Detect which cell encompasses the target text, then output its [x, y] center coordinate. 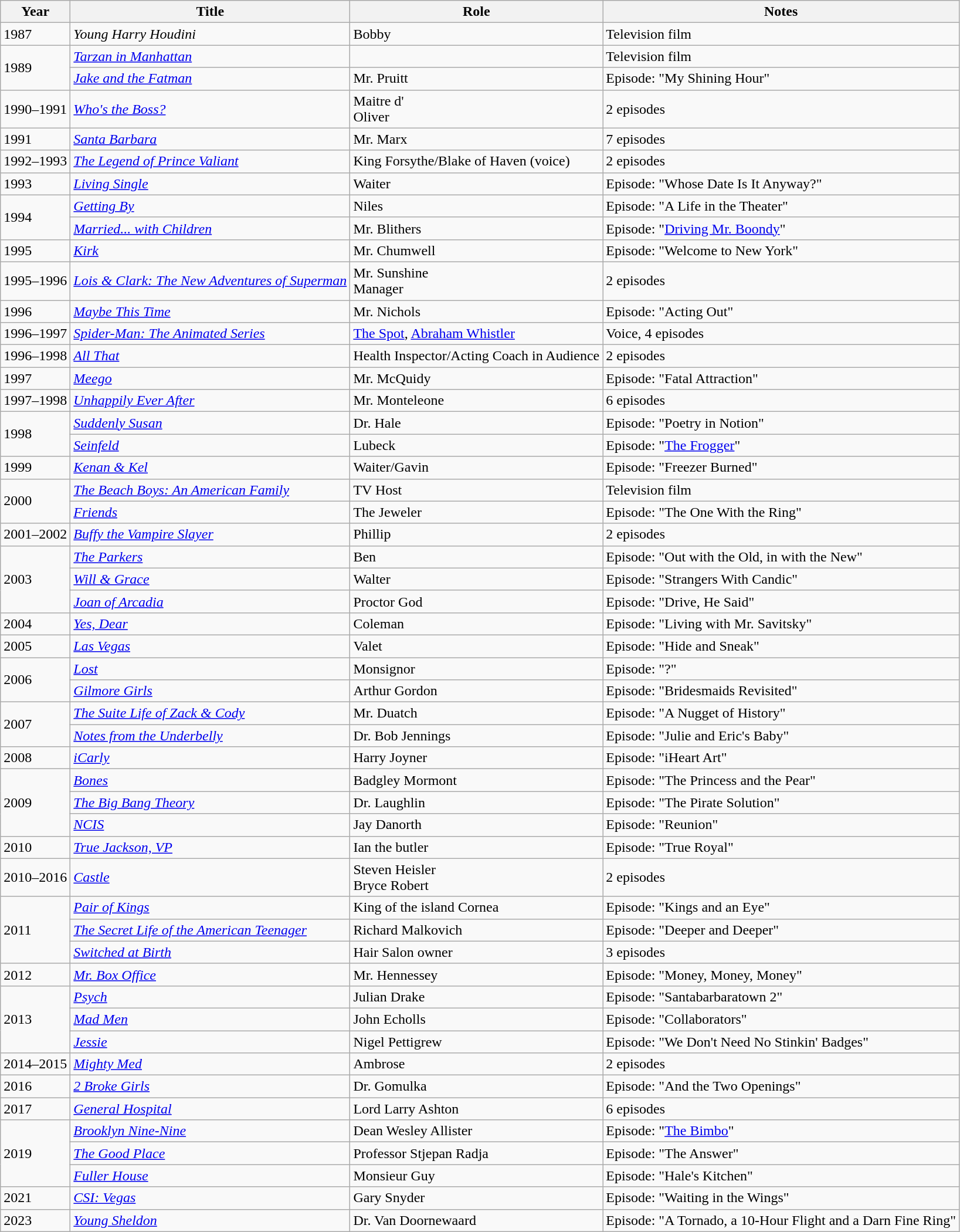
The Secret Life of the American Teenager [210, 930]
Episode: "The Bimbo" [781, 1131]
Dean Wesley Allister [476, 1131]
Jay Danorth [476, 825]
Mad Men [210, 1019]
Will & Grace [210, 579]
The Big Bang Theory [210, 803]
Title [210, 12]
Gary Snyder [476, 1198]
3 episodes [781, 952]
The Good Place [210, 1153]
Las Vegas [210, 646]
The Spot, Abraham Whistler [476, 334]
Bobby [476, 34]
Episode: "Bridesmaids Revisited" [781, 691]
Brooklyn Nine-Nine [210, 1131]
1998 [35, 434]
2009 [35, 803]
1996–1997 [35, 334]
NCIS [210, 825]
2019 [35, 1153]
Steven HeislerBryce Robert [476, 878]
2005 [35, 646]
Episode: "?" [781, 668]
Joan of Arcadia [210, 601]
Mr. Pruitt [476, 79]
Arthur Gordon [476, 691]
Bones [210, 780]
Richard Malkovich [476, 930]
2000 [35, 501]
Episode: "The Pirate Solution" [781, 803]
Julian Drake [476, 997]
Monsignor [476, 668]
Valet [476, 646]
Kenan & Kel [210, 468]
Buffy the Vampire Slayer [210, 534]
Role [476, 12]
The Parkers [210, 557]
Proctor God [476, 601]
2010 [35, 847]
Mr. SunshineManager [476, 280]
Hair Salon owner [476, 952]
1994 [35, 217]
Episode: "We Don't Need No Stinkin' Badges" [781, 1041]
Pair of Kings [210, 908]
Maitre d'Oliver [476, 109]
Tarzan in Manhattan [210, 56]
Lord Larry Ashton [476, 1109]
Mr. Nichols [476, 312]
Voice, 4 episodes [781, 334]
Mr. Hennessey [476, 974]
Who's the Boss? [210, 109]
Ian the butler [476, 847]
Dr. Hale [476, 423]
1990–1991 [35, 109]
2008 [35, 758]
2004 [35, 624]
1997–1998 [35, 401]
2012 [35, 974]
1993 [35, 184]
Switched at Birth [210, 952]
Living Single [210, 184]
Year [35, 12]
Ambrose [476, 1064]
Mr. Duatch [476, 713]
Fuller House [210, 1176]
Waiter [476, 184]
Mr. McQuidy [476, 378]
Episode: "Welcome to New York" [781, 251]
Young Sheldon [210, 1220]
Episode: "iHeart Art" [781, 758]
Jessie [210, 1041]
2013 [35, 1019]
The Jeweler [476, 512]
John Echolls [476, 1019]
2016 [35, 1087]
Dr. Gomulka [476, 1087]
1992–1993 [35, 161]
Episode: "Whose Date Is It Anyway?" [781, 184]
Episode: "The One With the Ring" [781, 512]
Episode: "Poetry in Notion" [781, 423]
2021 [35, 1198]
Episode: "The Answer" [781, 1153]
General Hospital [210, 1109]
The Suite Life of Zack & Cody [210, 713]
1991 [35, 139]
Episode: "And the Two Openings" [781, 1087]
Episode: "The Frogger" [781, 445]
King of the island Cornea [476, 908]
Mr. Monteleone [476, 401]
King Forsythe/Blake of Haven (voice) [476, 161]
2003 [35, 579]
Psych [210, 997]
Episode: "Fatal Attraction" [781, 378]
Episode: "Out with the Old, in with the New" [781, 557]
Notes [781, 12]
Married... with Children [210, 228]
Walter [476, 579]
Episode: "Living with Mr. Savitsky" [781, 624]
Young Harry Houdini [210, 34]
Episode: "My Shining Hour" [781, 79]
Santa Barbara [210, 139]
2007 [35, 725]
2011 [35, 930]
Episode: "A Nugget of History" [781, 713]
CSI: Vegas [210, 1198]
Dr. Bob Jennings [476, 736]
Episode: "Strangers With Candic" [781, 579]
The Beach Boys: An American Family [210, 490]
1997 [35, 378]
Unhappily Ever After [210, 401]
2010–2016 [35, 878]
Seinfeld [210, 445]
Health Inspector/Acting Coach in Audience [476, 356]
2014–2015 [35, 1064]
1996 [35, 312]
Episode: "Acting Out" [781, 312]
Phillip [476, 534]
1999 [35, 468]
Castle [210, 878]
Nigel Pettigrew [476, 1041]
Episode: "Freezer Burned" [781, 468]
Episode: "Deeper and Deeper" [781, 930]
Episode: "A Life in the Theater" [781, 206]
The Legend of Prince Valiant [210, 161]
1996–1998 [35, 356]
TV Host [476, 490]
Episode: "True Royal" [781, 847]
Mr. Box Office [210, 974]
2001–2002 [35, 534]
2006 [35, 679]
Dr. Laughlin [476, 803]
Episode: "The Princess and the Pear" [781, 780]
Episode: "A Tornado, a 10-Hour Flight and a Darn Fine Ring" [781, 1220]
Getting By [210, 206]
Friends [210, 512]
Jake and the Fatman [210, 79]
Dr. Van Doornewaard [476, 1220]
2 Broke Girls [210, 1087]
Episode: "Kings and an Eye" [781, 908]
Maybe This Time [210, 312]
Mr. Marx [476, 139]
2017 [35, 1109]
Suddenly Susan [210, 423]
Episode: "Hale's Kitchen" [781, 1176]
True Jackson, VP [210, 847]
Spider-Man: The Animated Series [210, 334]
Notes from the Underbelly [210, 736]
Episode: "Driving Mr. Boondy" [781, 228]
Episode: "Reunion" [781, 825]
Lost [210, 668]
1995 [35, 251]
iCarly [210, 758]
Episode: "Collaborators" [781, 1019]
1995–1996 [35, 280]
Coleman [476, 624]
Lois & Clark: The New Adventures of Superman [210, 280]
7 episodes [781, 139]
Episode: "Julie and Eric's Baby" [781, 736]
1987 [35, 34]
All That [210, 356]
Lubeck [476, 445]
Professor Stjepan Radja [476, 1153]
Kirk [210, 251]
2023 [35, 1220]
Monsieur Guy [476, 1176]
Episode: "Hide and Sneak" [781, 646]
Waiter/Gavin [476, 468]
Episode: "Waiting in the Wings" [781, 1198]
Mighty Med [210, 1064]
Ben [476, 557]
Meego [210, 378]
Episode: "Drive, He Said" [781, 601]
Badgley Mormont [476, 780]
Mr. Blithers [476, 228]
Episode: "Santabarbaratown 2" [781, 997]
Episode: "Money, Money, Money" [781, 974]
1989 [35, 67]
Harry Joyner [476, 758]
Gilmore Girls [210, 691]
Yes, Dear [210, 624]
Mr. Chumwell [476, 251]
Niles [476, 206]
